Return the (X, Y) coordinate for the center point of the cell that contains the specified text.  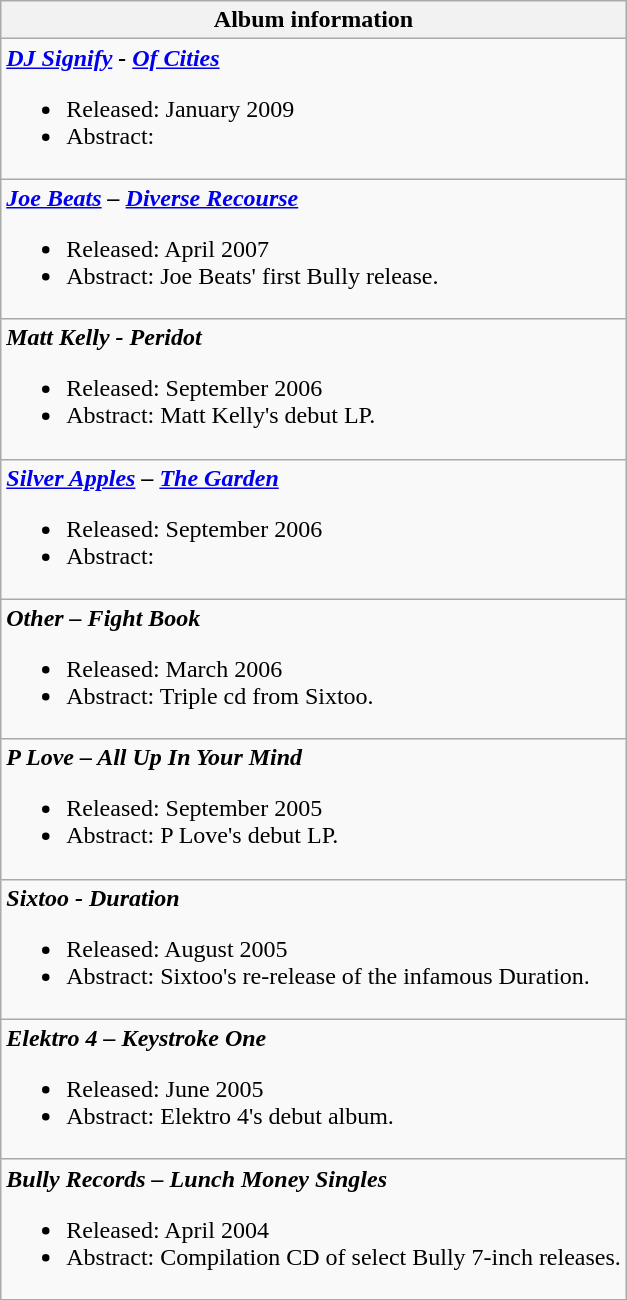
Sixtoo - DurationReleased: August 2005Abstract: Sixtoo's re-release of the infamous Duration. (314, 949)
Matt Kelly - PeridotReleased: September 2006Abstract: Matt Kelly's debut LP. (314, 389)
Joe Beats – Diverse RecourseReleased: April 2007Abstract: Joe Beats' first Bully release. (314, 249)
Elektro 4 – Keystroke OneReleased: June 2005Abstract: Elektro 4's debut album. (314, 1089)
Album information (314, 20)
Bully Records – Lunch Money SinglesReleased: April 2004Abstract: Compilation CD of select Bully 7-inch releases. (314, 1229)
P Love – All Up In Your MindReleased: September 2005Abstract: P Love's debut LP. (314, 809)
DJ Signify - Of CitiesReleased: January 2009Abstract: (314, 109)
Other – Fight BookReleased: March 2006Abstract: Triple cd from Sixtoo. (314, 669)
Silver Apples – The GardenReleased: September 2006Abstract: (314, 529)
